Return the (x, y) coordinate for the center point of the cell that contains the specified text.  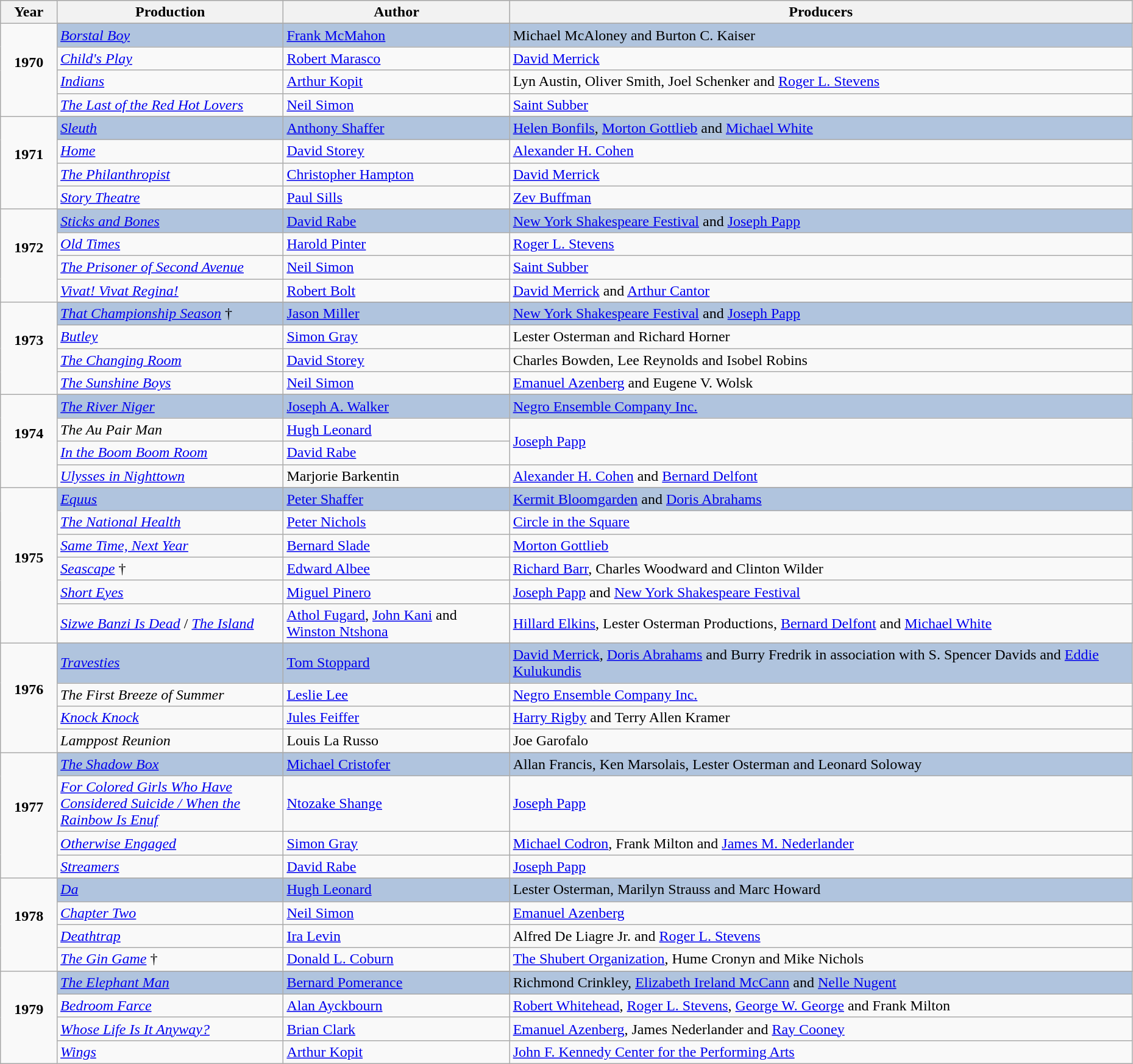
Lester Osterman, Marilyn Strauss and Marc Howard (820, 890)
Ntozake Shange (396, 804)
Lyn Austin, Oliver Smith, Joel Schenker and Roger L. Stevens (820, 82)
1975 (29, 566)
Hillard Elkins, Lester Osterman Productions, Bernard Delfont and Michael White (820, 623)
Same Time, Next Year (171, 545)
John F. Kennedy Center for the Performing Arts (820, 1052)
Robert Bolt (396, 291)
The Changing Room (171, 360)
Circle in the Square (820, 522)
Emanuel Azenberg (820, 913)
Peter Shaffer (396, 499)
Louis La Russo (396, 741)
Brian Clark (396, 1029)
Allan Francis, Ken Marsolais, Lester Osterman and Leonard Soloway (820, 764)
The Shadow Box (171, 764)
Alexander H. Cohen and Bernard Delfont (820, 476)
Frank McMahon (396, 35)
Morton Gottlieb (820, 545)
Tom Stoppard (396, 663)
The First Breeze of Summer (171, 694)
David Merrick, Doris Abrahams and Burry Fredrik in association with S. Spencer Davids and Eddie Kulukundis (820, 663)
1970 (29, 70)
Old Times (171, 244)
The Au Pair Man (171, 430)
Zev Buffman (820, 197)
Bernard Pomerance (396, 982)
Short Eyes (171, 592)
Kermit Bloomgarden and Doris Abrahams (820, 499)
Charles Bowden, Lee Reynolds and Isobel Robins (820, 360)
1972 (29, 255)
Butley (171, 337)
Roger L. Stevens (820, 244)
Author (396, 12)
The Philanthropist (171, 174)
Ira Levin (396, 936)
The Elephant Man (171, 982)
Bedroom Farce (171, 1005)
Joseph Papp and New York Shakespeare Festival (820, 592)
Home (171, 151)
Seascape † (171, 569)
David Merrick and Arthur Cantor (820, 291)
The Gin Game † (171, 959)
The Shubert Organization, Hume Cronyn and Mike Nichols (820, 959)
Robert Marasco (396, 59)
Equus (171, 499)
Michael Codron, Frank Milton and James M. Nederlander (820, 843)
Chapter Two (171, 913)
1974 (29, 441)
Anthony Shaffer (396, 128)
Deathtrap (171, 936)
1971 (29, 163)
Wings (171, 1052)
Donald L. Coburn (396, 959)
Richard Barr, Charles Woodward and Clinton Wilder (820, 569)
Alan Ayckbourn (396, 1005)
Jules Feiffer (396, 718)
Emanuel Azenberg and Eugene V. Wolsk (820, 383)
Harold Pinter (396, 244)
Helen Bonfils, Morton Gottlieb and Michael White (820, 128)
Emanuel Azenberg, James Nederlander and Ray Cooney (820, 1029)
1979 (29, 1017)
Christopher Hampton (396, 174)
The Prisoner of Second Avenue (171, 267)
Lamppost Reunion (171, 741)
Alfred De Liagre Jr. and Roger L. Stevens (820, 936)
Jason Miller (396, 314)
For Colored Girls Who Have Considered Suicide / When the Rainbow Is Enuf (171, 804)
Joe Garofalo (820, 741)
Travesties (171, 663)
1973 (29, 349)
Child's Play (171, 59)
Streamers (171, 867)
Robert Whitehead, Roger L. Stevens, George W. George and Frank Milton (820, 1005)
That Championship Season † (171, 314)
Sticks and Bones (171, 221)
The National Health (171, 522)
In the Boom Boom Room (171, 453)
Marjorie Barkentin (396, 476)
Miguel Pinero (396, 592)
Richmond Crinkley, Elizabeth Ireland McCann and Nelle Nugent (820, 982)
Year (29, 12)
Athol Fugard, John Kani and Winston Ntshona (396, 623)
Edward Albee (396, 569)
Knock Knock (171, 718)
Story Theatre (171, 197)
Lester Osterman and Richard Horner (820, 337)
Alexander H. Cohen (820, 151)
Paul Sills (396, 197)
The Sunshine Boys (171, 383)
Sizwe Banzi Is Dead / The Island (171, 623)
Indians (171, 82)
Producers (820, 12)
Vivat! Vivat Regina! (171, 291)
Harry Rigby and Terry Allen Kramer (820, 718)
Whose Life Is It Anyway? (171, 1029)
Leslie Lee (396, 694)
Otherwise Engaged (171, 843)
The Last of the Red Hot Lovers (171, 105)
Bernard Slade (396, 545)
1976 (29, 697)
1978 (29, 924)
Michael Cristofer (396, 764)
Da (171, 890)
The River Niger (171, 406)
1977 (29, 815)
Peter Nichols (396, 522)
Ulysses in Nighttown (171, 476)
Borstal Boy (171, 35)
Michael McAloney and Burton C. Kaiser (820, 35)
Joseph A. Walker (396, 406)
Production (171, 12)
Sleuth (171, 128)
